Detect which cell encompasses the target text, then output its [x, y] center coordinate. 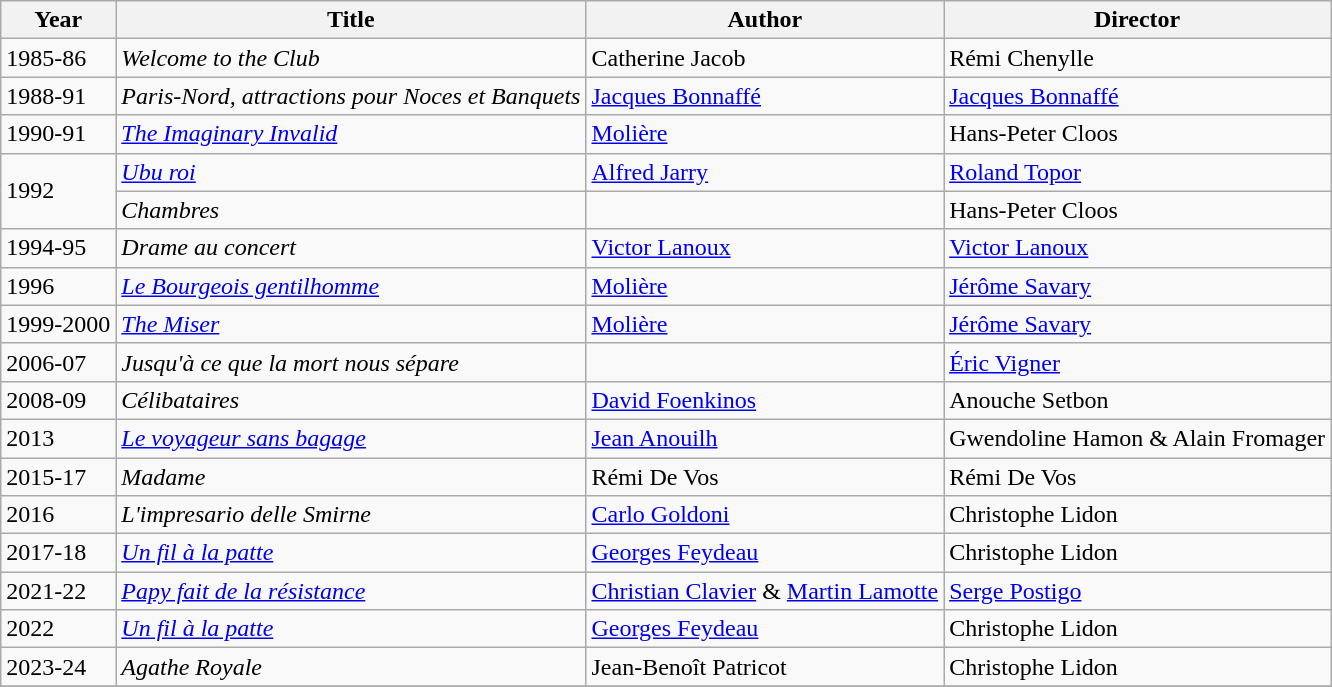
Le voyageur sans bagage [351, 438]
Papy fait de la résistance [351, 591]
Welcome to the Club [351, 58]
Alfred Jarry [765, 172]
Title [351, 20]
The Miser [351, 324]
1996 [58, 286]
Jusqu'à ce que la mort nous sépare [351, 362]
Rémi Chenylle [1138, 58]
Madame [351, 477]
Christian Clavier & Martin Lamotte [765, 591]
Roland Topor [1138, 172]
Célibataires [351, 400]
2015-17 [58, 477]
2006-07 [58, 362]
1990-91 [58, 134]
Gwendoline Hamon & Alain Fromager [1138, 438]
1994-95 [58, 248]
The Imaginary Invalid [351, 134]
2023-24 [58, 667]
Chambres [351, 210]
Ubu roi [351, 172]
Catherine Jacob [765, 58]
2021-22 [58, 591]
2017-18 [58, 553]
Agathe Royale [351, 667]
Director [1138, 20]
L'impresario delle Smirne [351, 515]
Éric Vigner [1138, 362]
1999-2000 [58, 324]
1988-91 [58, 96]
Year [58, 20]
Drame au concert [351, 248]
Le Bourgeois gentilhomme [351, 286]
2022 [58, 629]
Author [765, 20]
Jean Anouilh [765, 438]
2013 [58, 438]
Jean-Benoît Patricot [765, 667]
Serge Postigo [1138, 591]
1992 [58, 191]
Anouche Setbon [1138, 400]
2008-09 [58, 400]
Carlo Goldoni [765, 515]
2016 [58, 515]
1985-86 [58, 58]
David Foenkinos [765, 400]
Paris-Nord, attractions pour Noces et Banquets [351, 96]
